Return the (x, y) coordinate for the center point of the cell that contains the specified text.  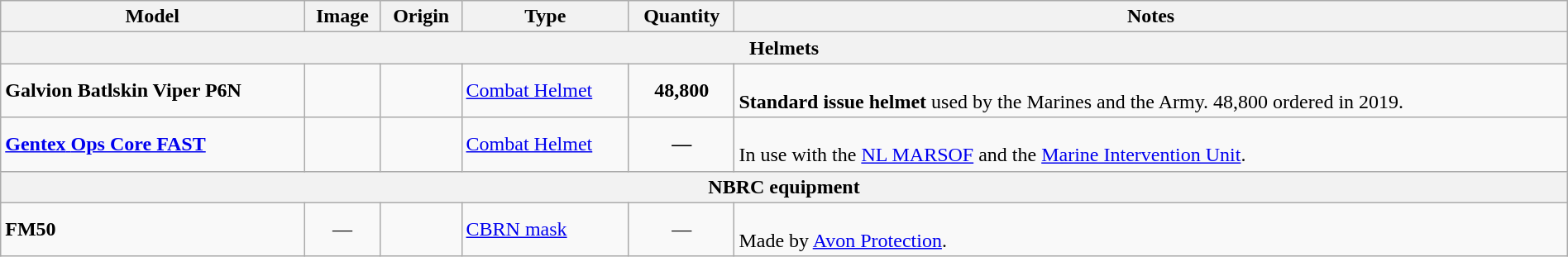
NBRC equipment (784, 187)
Type (545, 17)
Standard issue helmet used by the Marines and the Army. 48,800 ordered in 2019. (1151, 91)
In use with the NL MARSOF and the Marine Intervention Unit. (1151, 144)
FM50 (152, 230)
Notes (1151, 17)
48,800 (681, 91)
Origin (421, 17)
Made by Avon Protection. (1151, 230)
CBRN mask (545, 230)
Galvion Batlskin Viper P6N (152, 91)
Model (152, 17)
Image (342, 17)
Quantity (681, 17)
Gentex Ops Core FAST (152, 144)
Helmets (784, 48)
